Detect which cell encompasses the target text, then output its (x, y) center coordinate. 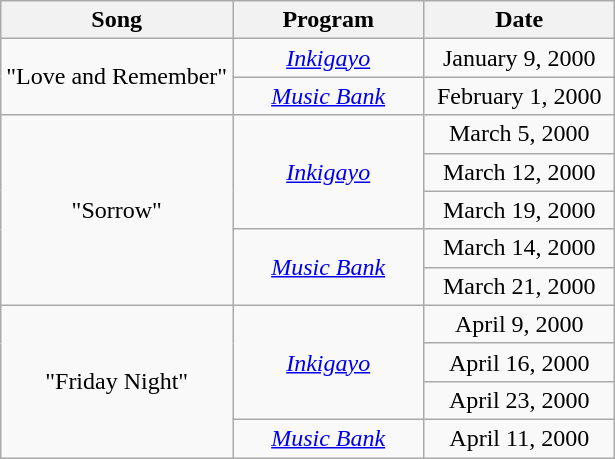
March 19, 2000 (520, 210)
March 14, 2000 (520, 248)
January 9, 2000 (520, 58)
March 21, 2000 (520, 286)
Date (520, 20)
April 11, 2000 (520, 438)
April 9, 2000 (520, 324)
Song (117, 20)
"Love and Remember" (117, 77)
"Friday Night" (117, 381)
February 1, 2000 (520, 96)
March 12, 2000 (520, 172)
Program (328, 20)
"Sorrow" (117, 210)
March 5, 2000 (520, 134)
April 23, 2000 (520, 400)
April 16, 2000 (520, 362)
